Return [x, y] of the center of cell containing provided text 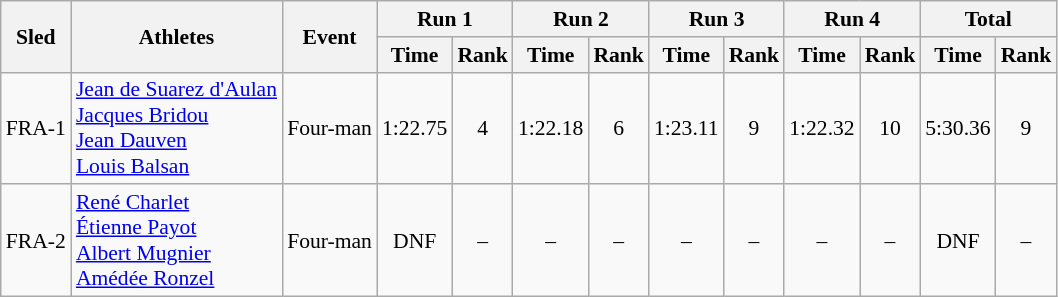
Event [330, 36]
Sled [36, 36]
1:22.32 [822, 128]
Total [988, 19]
6 [618, 128]
1:23.11 [686, 128]
Run 1 [445, 19]
Run 3 [716, 19]
Run 2 [581, 19]
Run 4 [852, 19]
4 [482, 128]
5:30.36 [958, 128]
10 [890, 128]
FRA-2 [36, 241]
1:22.18 [550, 128]
FRA-1 [36, 128]
Jean de Suarez d'AulanJacques BridouJean DauvenLouis Balsan [176, 128]
1:22.75 [414, 128]
René CharletÉtienne PayotAlbert MugnierAmédée Ronzel [176, 241]
Athletes [176, 36]
